From the cell containing the given text, extract its center point as (x, y) coordinate. 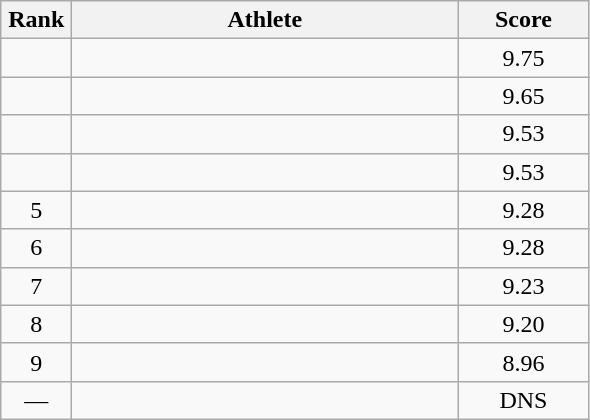
Rank (36, 20)
7 (36, 286)
9.65 (524, 96)
DNS (524, 400)
9 (36, 362)
8 (36, 324)
— (36, 400)
8.96 (524, 362)
9.20 (524, 324)
Score (524, 20)
5 (36, 210)
9.23 (524, 286)
9.75 (524, 58)
6 (36, 248)
Athlete (265, 20)
